Output the (X, Y) coordinate of the center of the cell containing the given text.  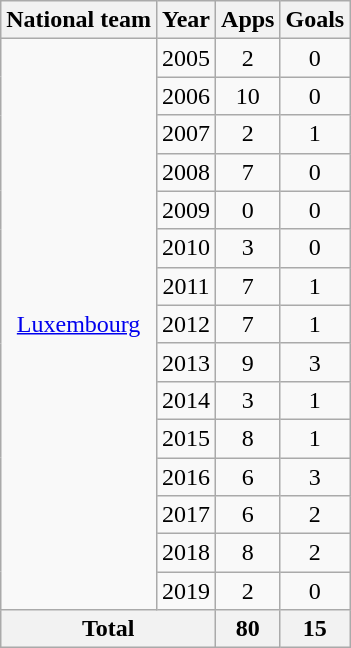
2014 (186, 400)
2016 (186, 477)
2013 (186, 362)
2010 (186, 248)
2012 (186, 324)
80 (248, 629)
2009 (186, 210)
2019 (186, 591)
Apps (248, 20)
Total (108, 629)
2006 (186, 96)
2017 (186, 515)
Luxembourg (79, 324)
2015 (186, 438)
2018 (186, 553)
2011 (186, 286)
15 (315, 629)
National team (79, 20)
Year (186, 20)
2008 (186, 172)
2005 (186, 58)
9 (248, 362)
Goals (315, 20)
2007 (186, 134)
10 (248, 96)
